Return the (x, y) coordinate for the center point of the cell that contains the specified text.  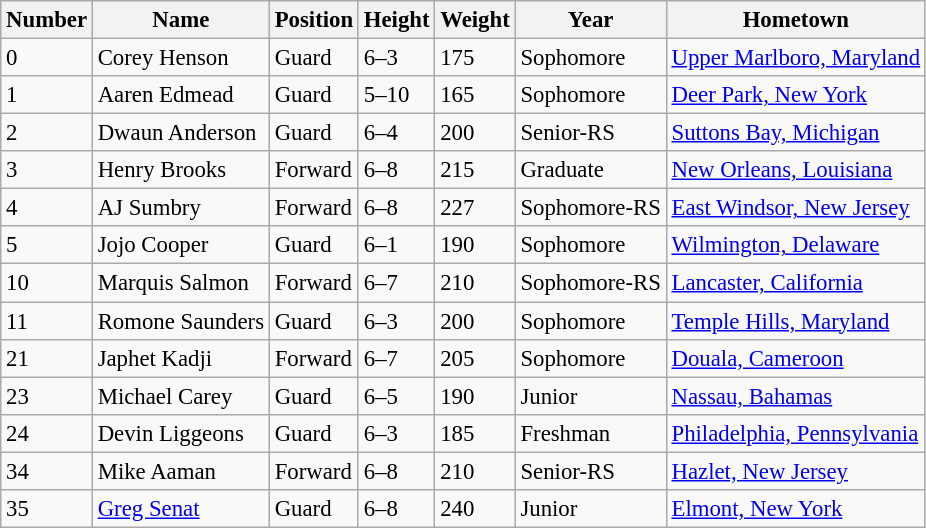
0 (47, 58)
Number (47, 20)
Lancaster, California (796, 283)
215 (475, 170)
2 (47, 133)
Philadelphia, Pennsylvania (796, 433)
23 (47, 396)
Greg Senat (180, 509)
Elmont, New York (796, 509)
6–5 (396, 396)
Position (314, 20)
6–1 (396, 245)
Height (396, 20)
35 (47, 509)
Temple Hills, Maryland (796, 321)
Nassau, Bahamas (796, 396)
11 (47, 321)
Hazlet, New Jersey (796, 471)
5–10 (396, 95)
Deer Park, New York (796, 95)
3 (47, 170)
Romone Saunders (180, 321)
Aaren Edmead (180, 95)
Corey Henson (180, 58)
227 (475, 208)
Freshman (590, 433)
Upper Marlboro, Maryland (796, 58)
175 (475, 58)
Hometown (796, 20)
205 (475, 358)
Michael Carey (180, 396)
Year (590, 20)
Graduate (590, 170)
Devin Liggeons (180, 433)
East Windsor, New Jersey (796, 208)
Name (180, 20)
Suttons Bay, Michigan (796, 133)
Douala, Cameroon (796, 358)
5 (47, 245)
10 (47, 283)
Weight (475, 20)
Henry Brooks (180, 170)
Mike Aaman (180, 471)
24 (47, 433)
Japhet Kadji (180, 358)
Dwaun Anderson (180, 133)
Wilmington, Delaware (796, 245)
4 (47, 208)
AJ Sumbry (180, 208)
240 (475, 509)
34 (47, 471)
Jojo Cooper (180, 245)
165 (475, 95)
1 (47, 95)
185 (475, 433)
New Orleans, Louisiana (796, 170)
21 (47, 358)
Marquis Salmon (180, 283)
6–4 (396, 133)
